Determine the (x, y) coordinate at the center of the cell enclosing the given text.  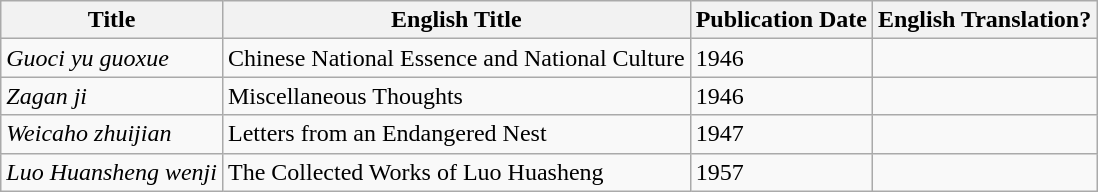
Weicaho zhuijian (112, 134)
Zagan ji (112, 96)
1957 (781, 172)
Luo Huansheng wenji (112, 172)
Publication Date (781, 20)
Guoci yu guoxue (112, 58)
Letters from an Endangered Nest (456, 134)
Miscellaneous Thoughts (456, 96)
The Collected Works of Luo Huasheng (456, 172)
Chinese National Essence and National Culture (456, 58)
English Title (456, 20)
Title (112, 20)
English Translation? (984, 20)
1947 (781, 134)
